For the text-containing cell, return its midpoint in (X, Y) coordinate format. 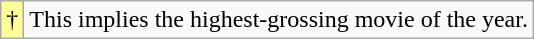
† (12, 20)
This implies the highest-grossing movie of the year. (279, 20)
